For the text-containing cell, return its midpoint in (X, Y) coordinate format. 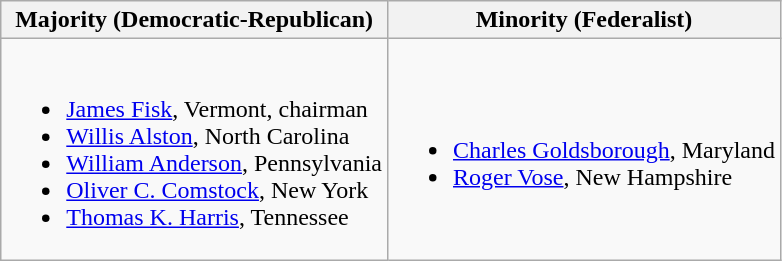
Charles Goldsborough, MarylandRoger Vose, New Hampshire (584, 150)
James Fisk, Vermont, chairmanWillis Alston, North CarolinaWilliam Anderson, PennsylvaniaOliver C. Comstock, New YorkThomas K. Harris, Tennessee (194, 150)
Minority (Federalist) (584, 20)
Majority (Democratic-Republican) (194, 20)
